Search for the cell housing the specified text and yield its (X, Y) center coordinate. 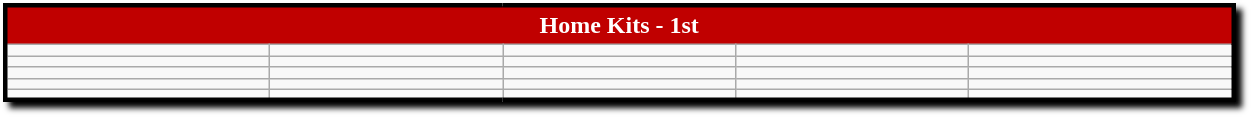
Home Kits - 1st (619, 25)
